Identify which cell holds the provided text, then report its [x, y] central coordinate. 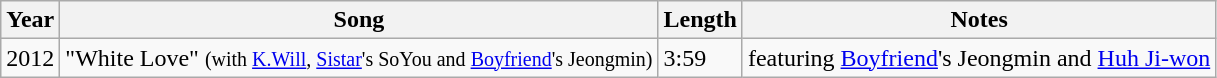
3:59 [700, 58]
2012 [30, 58]
"White Love" (with K.Will, Sistar's SoYou and Boyfriend's Jeongmin) [359, 58]
Year [30, 20]
Length [700, 20]
Song [359, 20]
featuring Boyfriend's Jeongmin and Huh Ji-won [978, 58]
Notes [978, 20]
